Provide the (X, Y) coordinate of the cell's center where the given text is located.  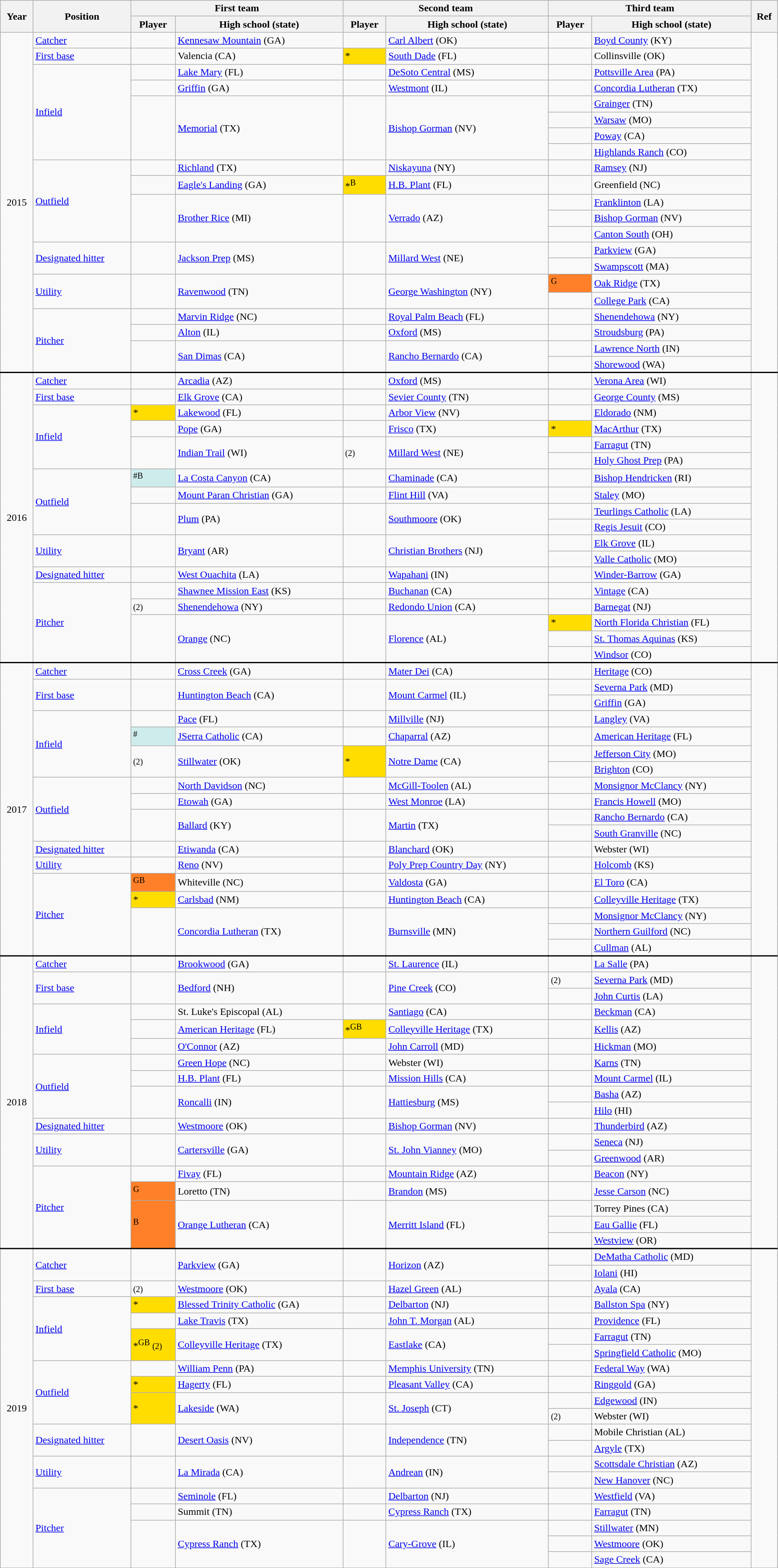
JSerra Catholic (CA) (259, 736)
George Washington (NY) (467, 291)
Ravenwood (TN) (259, 291)
Springfield Catholic (MO) (671, 1352)
Martin (TX) (467, 825)
Year (17, 16)
Boyd County (KY) (671, 40)
Valencia (CA) (259, 56)
Westview (OR) (671, 1240)
DeSoto Central (MS) (467, 72)
Marvin Ridge (NC) (259, 317)
Argyle (TX) (671, 1448)
Bryant (AR) (259, 551)
Pace (FL) (259, 719)
Alton (IL) (259, 332)
St. Luke's Episcopal (AL) (259, 1012)
West Ouachita (LA) (259, 575)
Brandon (MS) (467, 1192)
Highlands Ranch (CO) (671, 152)
Vintage (CA) (671, 591)
Poway (CA) (671, 136)
MacArthur (TX) (671, 429)
Grainger (TN) (671, 104)
South Granville (NC) (671, 833)
Plum (PA) (259, 519)
Roncalli (IN) (259, 1102)
Mission Hills (CA) (467, 1078)
Mobile Christian (AL) (671, 1432)
Christian Brothers (NJ) (467, 551)
Bishop Hendricken (RI) (671, 478)
Edgewood (IN) (671, 1401)
Barnegat (NJ) (671, 607)
Hagerty (FL) (259, 1385)
2018 (17, 1102)
Wapahani (IN) (467, 575)
Kellis (AZ) (671, 1029)
St. Joseph (CT) (467, 1408)
Cross Creek (GA) (259, 671)
Hazel Green (AL) (467, 1289)
George County (MS) (671, 397)
Iolani (HI) (671, 1273)
Royal Palm Beach (FL) (467, 317)
Memorial (TX) (259, 128)
DeMatha Catholic (MD) (671, 1257)
Hilo (HI) (671, 1110)
Swampscott (MA) (671, 266)
Stroudsburg (PA) (671, 332)
Lake Travis (TX) (259, 1321)
Lakeside (WA) (259, 1408)
Stillwater (OK) (259, 762)
Orange Lutheran (CA) (259, 1224)
Verona Area (WI) (671, 381)
Holy Ghost Prep (PA) (671, 461)
Lawrence North (IN) (671, 348)
John T. Morgan (AL) (467, 1321)
Lake Mary (FL) (259, 72)
Burnsville (MN) (467, 932)
John Curtis (LA) (671, 996)
Karns (TN) (671, 1062)
Ballard (KY) (259, 825)
Brighton (CO) (671, 770)
Ref (764, 16)
Pleasant Valley (CA) (467, 1385)
Second team (446, 8)
Stillwater (MN) (671, 1528)
Francis Howell (MO) (671, 801)
Mount Paran Christian (GA) (259, 495)
2017 (17, 809)
Chaparral (AZ) (467, 736)
Shorewood (WA) (671, 364)
El Toro (CA) (671, 883)
Seneca (NJ) (671, 1142)
Brother Rice (MI) (259, 218)
Arcadia (AZ) (259, 381)
Flint Hill (VA) (467, 495)
William Penn (PA) (259, 1368)
Elk Grove (IL) (671, 543)
Beckman (CA) (671, 1012)
Warsaw (MO) (671, 120)
Southmoore (OK) (467, 519)
Scottsdale Christian (AZ) (671, 1464)
First team (237, 8)
Hickman (MO) (671, 1046)
Indian Trail (WI) (259, 453)
#B (153, 478)
2016 (17, 518)
West Monroe (LA) (467, 801)
Collinsville (OK) (671, 56)
Ringgold (GA) (671, 1385)
Verrado (AZ) (467, 218)
Richland (TX) (259, 167)
Sage Creek (CA) (671, 1560)
GB (153, 883)
Andrean (IN) (467, 1472)
Bedford (NH) (259, 988)
Third team (650, 8)
Etowah (GA) (259, 801)
Eldorado (NM) (671, 413)
Winder-Barrow (GA) (671, 575)
Blanchard (OK) (467, 849)
Notre Dame (CA) (467, 762)
Sevier County (TN) (467, 397)
New Hanover (NC) (671, 1480)
Santiago (CA) (467, 1012)
Fivay (FL) (259, 1174)
Valdosta (GA) (467, 883)
Ballston Spa (NY) (671, 1305)
Jackson Prep (MS) (259, 258)
La Salle (PA) (671, 964)
Canton South (OH) (671, 234)
Beacon (NY) (671, 1174)
Mountain Ridge (AZ) (467, 1174)
Pottsville Area (PA) (671, 72)
Basha (AZ) (671, 1094)
Redondo Union (CA) (467, 607)
Regis Jesuit (CO) (671, 527)
Green Hope (NC) (259, 1062)
Merritt Island (FL) (467, 1224)
Windsor (CO) (671, 655)
Chaminade (CA) (467, 478)
Etiwanda (CA) (259, 849)
North Florida Christian (FL) (671, 623)
Teurlings Catholic (LA) (671, 511)
Pine Creek (CO) (467, 988)
La Mirada (CA) (259, 1472)
Memphis University (TN) (467, 1368)
Heritage (CO) (671, 671)
Pope (GA) (259, 429)
Langley (VA) (671, 719)
Ramsey (NJ) (671, 167)
Blessed Trinity Catholic (GA) (259, 1305)
St. Thomas Aquinas (KS) (671, 639)
Torrey Pines (CA) (671, 1208)
Eastlake (CA) (467, 1344)
Carl Albert (OK) (467, 40)
Desert Oasis (NV) (259, 1440)
Orange (NC) (259, 639)
Position (82, 16)
Northern Guilford (NC) (671, 932)
St. Laurence (IL) (467, 964)
*GB (364, 1029)
Providence (FL) (671, 1321)
Shawnee Mission East (KS) (259, 591)
2019 (17, 1408)
Cartersville (GA) (259, 1150)
*GB (2) (153, 1344)
Jesse Carson (NC) (671, 1192)
Jefferson City (MO) (671, 754)
Reno (NV) (259, 865)
Westmont (IL) (467, 88)
# (153, 736)
Oak Ridge (TX) (671, 283)
Eagle's Landing (GA) (259, 185)
Lakewood (FL) (259, 413)
Westfield (VA) (671, 1496)
2015 (17, 203)
Mater Dei (CA) (467, 671)
Arbor View (NV) (467, 413)
Cary-Grove (IL) (467, 1544)
Whiteville (NC) (259, 883)
Thunderbird (AZ) (671, 1126)
Hattiesburg (MS) (467, 1102)
Loretto (TN) (259, 1192)
John Carroll (MD) (467, 1046)
San Dimas (CA) (259, 357)
Buchanan (CA) (467, 591)
St. John Vianney (MO) (467, 1150)
Valle Catholic (MO) (671, 559)
Eau Gallie (FL) (671, 1224)
Franklinton (LA) (671, 202)
Greenwood (AR) (671, 1158)
North Davidson (NC) (259, 785)
Independence (TN) (467, 1440)
Kennesaw Mountain (GA) (259, 40)
B (153, 1224)
Millville (NJ) (467, 719)
*B (364, 185)
Federal Way (WA) (671, 1368)
Frisco (TX) (467, 429)
Carlsbad (NM) (259, 900)
Brookwood (GA) (259, 964)
Florence (AL) (467, 639)
Ayala (CA) (671, 1289)
Cullman (AL) (671, 948)
McGill-Toolen (AL) (467, 785)
Horizon (AZ) (467, 1264)
South Dade (FL) (467, 56)
Staley (MO) (671, 495)
Niskayuna (NY) (467, 167)
Elk Grove (CA) (259, 397)
Poly Prep Country Day (NY) (467, 865)
Seminole (FL) (259, 1496)
Summit (TN) (259, 1512)
La Costa Canyon (CA) (259, 478)
Greenfield (NC) (671, 185)
O'Connor (AZ) (259, 1046)
College Park (CA) (671, 301)
Holcomb (KS) (671, 865)
